Determine the [X, Y] coordinate at the center of the cell enclosing the given text.  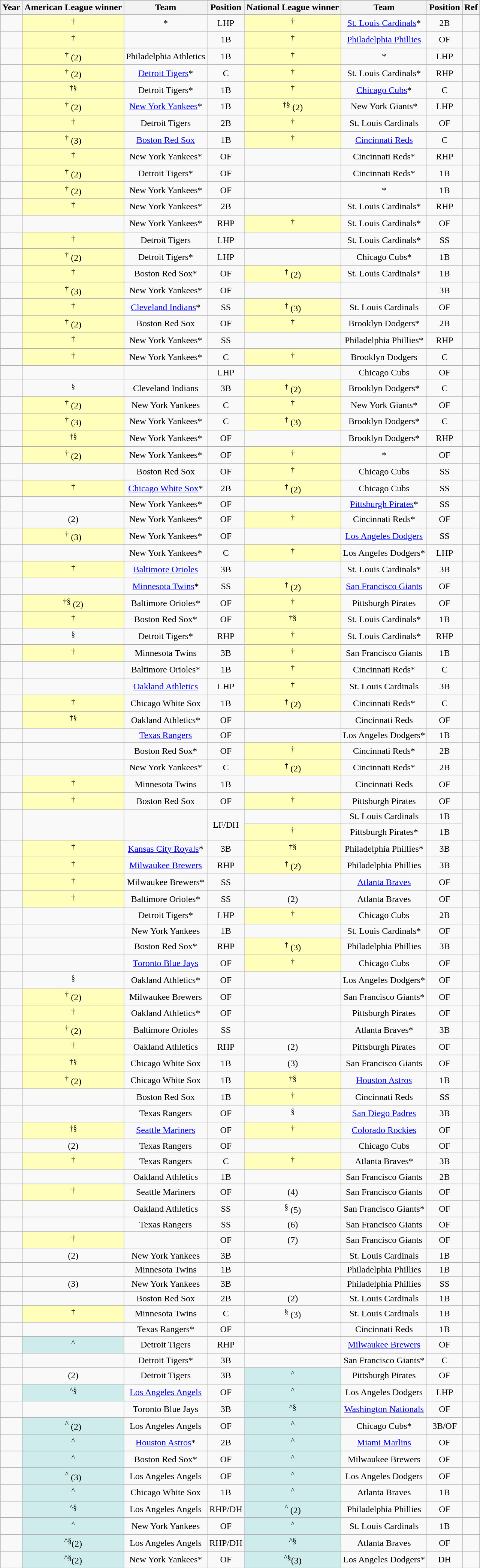
§ (3) [293, 1314]
Houston Astros [384, 1080]
(6) [293, 1224]
^§(3) [293, 1559]
Brooklyn Dodgers [384, 357]
National League winner [293, 8]
San Diego Padres [384, 1114]
Houston Astros* [166, 1442]
Washington Nationals [384, 1409]
Year [11, 8]
Kansas City Royals* [166, 849]
Cleveland Indians* [166, 307]
Colorado Rockies [384, 1130]
American League winner [73, 8]
Milwaukee Brewers* [166, 882]
Cleveland Indians [166, 389]
DH [445, 1559]
Ref [471, 8]
(7) [293, 1240]
Minnesota Twins* [166, 587]
(4) [293, 1193]
^ (3) [73, 1476]
Chicago White Sox* [166, 488]
LF/DH [226, 825]
§ (5) [293, 1209]
Texas Rangers* [166, 1329]
3B/OF [445, 1426]
Philadelphia Athletics [166, 56]
Miami Marlins [384, 1442]
